From the cell containing the given text, extract its center point as (x, y) coordinate. 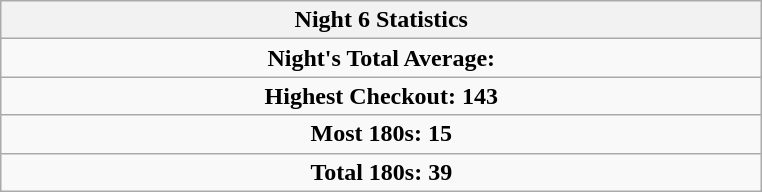
Total 180s: 39 (382, 172)
Night 6 Statistics (382, 20)
Highest Checkout: 143 (382, 96)
Most 180s: 15 (382, 134)
Night's Total Average: (382, 58)
